Detect which cell encompasses the target text, then output its [x, y] center coordinate. 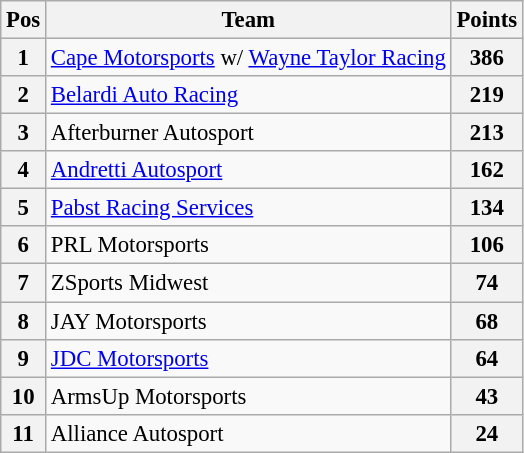
10 [24, 396]
Andretti Autosport [249, 170]
Points [486, 20]
8 [24, 321]
74 [486, 283]
7 [24, 283]
106 [486, 245]
Pos [24, 20]
64 [486, 358]
162 [486, 170]
2 [24, 95]
Cape Motorsports w/ Wayne Taylor Racing [249, 58]
5 [24, 208]
43 [486, 396]
1 [24, 58]
3 [24, 133]
PRL Motorsports [249, 245]
6 [24, 245]
Pabst Racing Services [249, 208]
134 [486, 208]
386 [486, 58]
11 [24, 433]
JDC Motorsports [249, 358]
JAY Motorsports [249, 321]
24 [486, 433]
9 [24, 358]
68 [486, 321]
4 [24, 170]
ZSports Midwest [249, 283]
Team [249, 20]
213 [486, 133]
Afterburner Autosport [249, 133]
Belardi Auto Racing [249, 95]
Alliance Autosport [249, 433]
219 [486, 95]
ArmsUp Motorsports [249, 396]
